Scan for the cell matching the given text and deliver its [X, Y] coordinate at center. 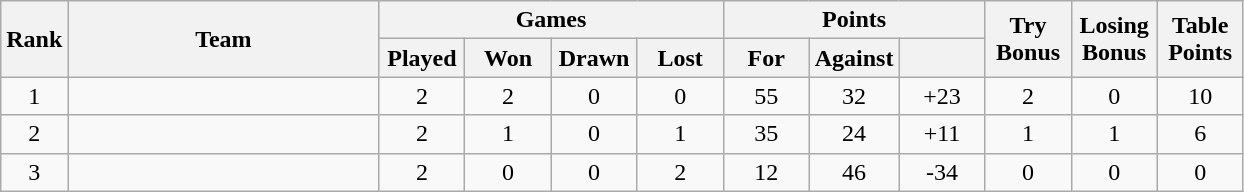
-34 [942, 172]
6 [1200, 134]
Try Bonus [1028, 39]
3 [34, 172]
32 [854, 96]
Table Points [1200, 39]
Losing Bonus [1114, 39]
Lost [680, 58]
+11 [942, 134]
10 [1200, 96]
12 [766, 172]
Rank [34, 39]
Against [854, 58]
55 [766, 96]
24 [854, 134]
Team [224, 39]
Points [854, 20]
+23 [942, 96]
46 [854, 172]
Drawn [594, 58]
Played [422, 58]
For [766, 58]
35 [766, 134]
Won [508, 58]
Games [551, 20]
